From the cell containing the given text, extract its center point as (x, y) coordinate. 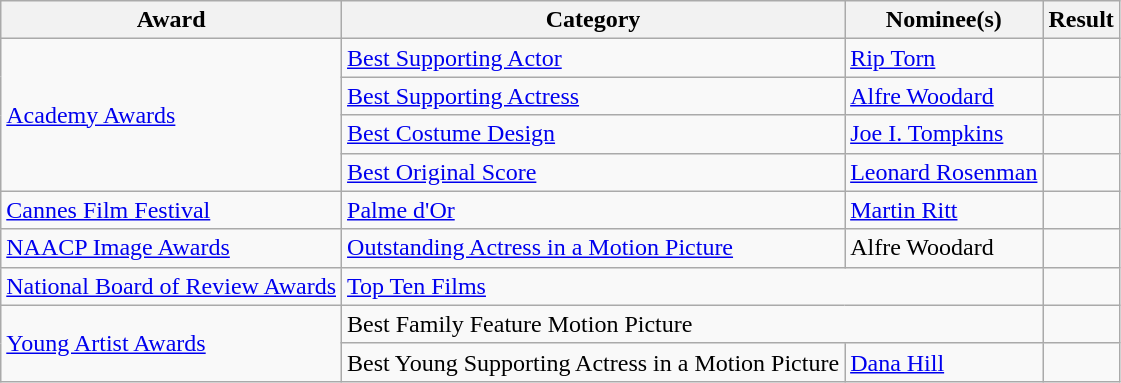
Martin Ritt (944, 210)
Outstanding Actress in a Motion Picture (594, 248)
Cannes Film Festival (172, 210)
Joe I. Tompkins (944, 134)
Nominee(s) (944, 20)
Academy Awards (172, 115)
National Board of Review Awards (172, 286)
Best Original Score (594, 172)
Best Young Supporting Actress in a Motion Picture (594, 362)
Best Supporting Actor (594, 58)
Best Costume Design (594, 134)
Palme d'Or (594, 210)
Category (594, 20)
Result (1081, 20)
Leonard Rosenman (944, 172)
Rip Torn (944, 58)
Best Family Feature Motion Picture (692, 324)
Best Supporting Actress (594, 96)
Young Artist Awards (172, 343)
NAACP Image Awards (172, 248)
Dana Hill (944, 362)
Top Ten Films (692, 286)
Award (172, 20)
